From the cell containing the given text, extract its center point as (X, Y) coordinate. 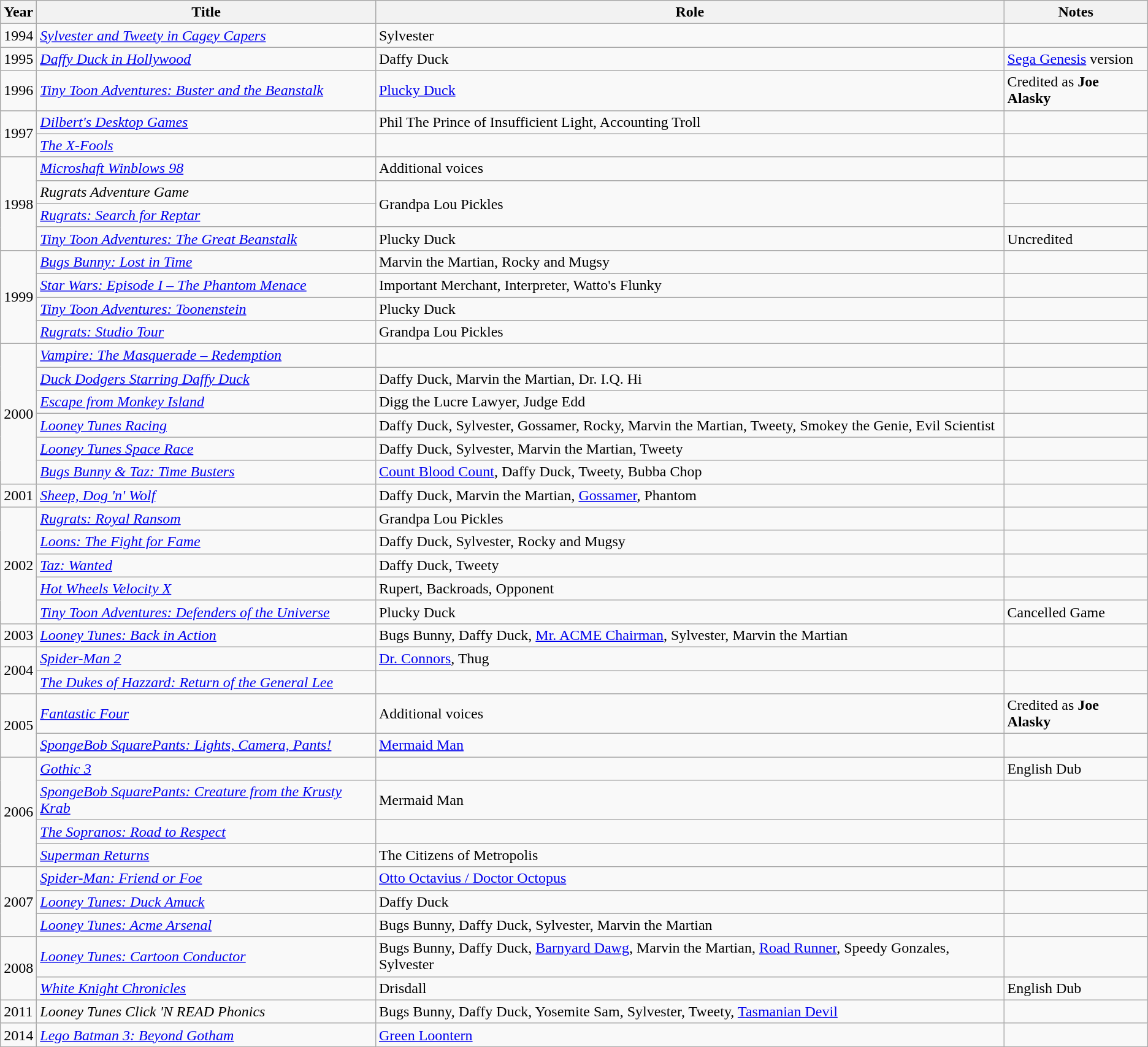
Notes (1076, 12)
Spider-Man: Friend or Foe (206, 878)
Bugs Bunny, Daffy Duck, Yosemite Sam, Sylvester, Tweety, Tasmanian Devil (689, 1011)
Star Wars: Episode I – The Phantom Menace (206, 285)
Dilbert's Desktop Games (206, 122)
Daffy Duck, Tweety (689, 565)
Daffy Duck, Marvin the Martian, Dr. I.Q. Hi (689, 379)
Tiny Toon Adventures: Toonenstein (206, 308)
Tiny Toon Adventures: Defenders of the Universe (206, 612)
Looney Tunes: Acme Arsenal (206, 925)
Sylvester (689, 36)
SpongeBob SquarePants: Lights, Camera, Pants! (206, 745)
2003 (18, 635)
Daffy Duck, Sylvester, Gossamer, Rocky, Marvin the Martian, Tweety, Smokey the Genie, Evil Scientist (689, 425)
Looney Tunes Space Race (206, 449)
Looney Tunes: Cartoon Conductor (206, 956)
Loons: The Fight for Fame (206, 542)
Bugs Bunny, Daffy Duck, Mr. ACME Chairman, Sylvester, Marvin the Martian (689, 635)
1997 (18, 134)
Sylvester and Tweety in Cagey Capers (206, 36)
Bugs Bunny, Daffy Duck, Barnyard Dawg, Marvin the Martian, Road Runner, Speedy Gonzales, Sylvester (689, 956)
2011 (18, 1011)
1994 (18, 36)
Rugrats: Search for Reptar (206, 215)
Escape from Monkey Island (206, 402)
1998 (18, 204)
SpongeBob SquarePants: Creature from the Krusty Krab (206, 801)
Taz: Wanted (206, 565)
2004 (18, 670)
Green Loontern (689, 1035)
Count Blood Count, Daffy Duck, Tweety, Bubba Chop (689, 472)
Rugrats: Studio Tour (206, 332)
Digg the Lucre Lawyer, Judge Edd (689, 402)
2008 (18, 969)
Duck Dodgers Starring Daffy Duck (206, 379)
Bugs Bunny: Lost in Time (206, 262)
Phil The Prince of Insufficient Light, Accounting Troll (689, 122)
2014 (18, 1035)
Title (206, 12)
2001 (18, 495)
Sheep, Dog 'n' Wolf (206, 495)
White Knight Chronicles (206, 988)
Gothic 3 (206, 769)
2005 (18, 726)
Looney Tunes Racing (206, 425)
Rupert, Backroads, Opponent (689, 588)
Sega Genesis version (1076, 59)
Cancelled Game (1076, 612)
Dr. Connors, Thug (689, 658)
Microshaft Winblows 98 (206, 169)
Fantastic Four (206, 714)
Year (18, 12)
Rugrats Adventure Game (206, 192)
The Citizens of Metropolis (689, 855)
Important Merchant, Interpreter, Watto's Flunky (689, 285)
Looney Tunes: Back in Action (206, 635)
Daffy Duck, Marvin the Martian, Gossamer, Phantom (689, 495)
Vampire: The Masquerade – Redemption (206, 356)
1999 (18, 297)
Role (689, 12)
Looney Tunes: Duck Amuck (206, 902)
The Dukes of Hazzard: Return of the General Lee (206, 682)
Rugrats: Royal Ransom (206, 519)
2007 (18, 902)
Tiny Toon Adventures: Buster and the Beanstalk (206, 91)
The Sopranos: Road to Respect (206, 832)
2000 (18, 414)
Marvin the Martian, Rocky and Mugsy (689, 262)
Daffy Duck in Hollywood (206, 59)
Bugs Bunny & Taz: Time Busters (206, 472)
Daffy Duck, Sylvester, Rocky and Mugsy (689, 542)
Lego Batman 3: Beyond Gotham (206, 1035)
Uncredited (1076, 238)
Superman Returns (206, 855)
Otto Octavius / Doctor Octopus (689, 878)
Bugs Bunny, Daffy Duck, Sylvester, Marvin the Martian (689, 925)
1996 (18, 91)
1995 (18, 59)
Tiny Toon Adventures: The Great Beanstalk (206, 238)
Drisdall (689, 988)
Spider-Man 2 (206, 658)
The X-Fools (206, 145)
Hot Wheels Velocity X (206, 588)
Daffy Duck, Sylvester, Marvin the Martian, Tweety (689, 449)
Looney Tunes Click 'N READ Phonics (206, 1011)
2006 (18, 812)
2002 (18, 565)
